Determine the (X, Y) coordinate at the center of the cell enclosing the given text.  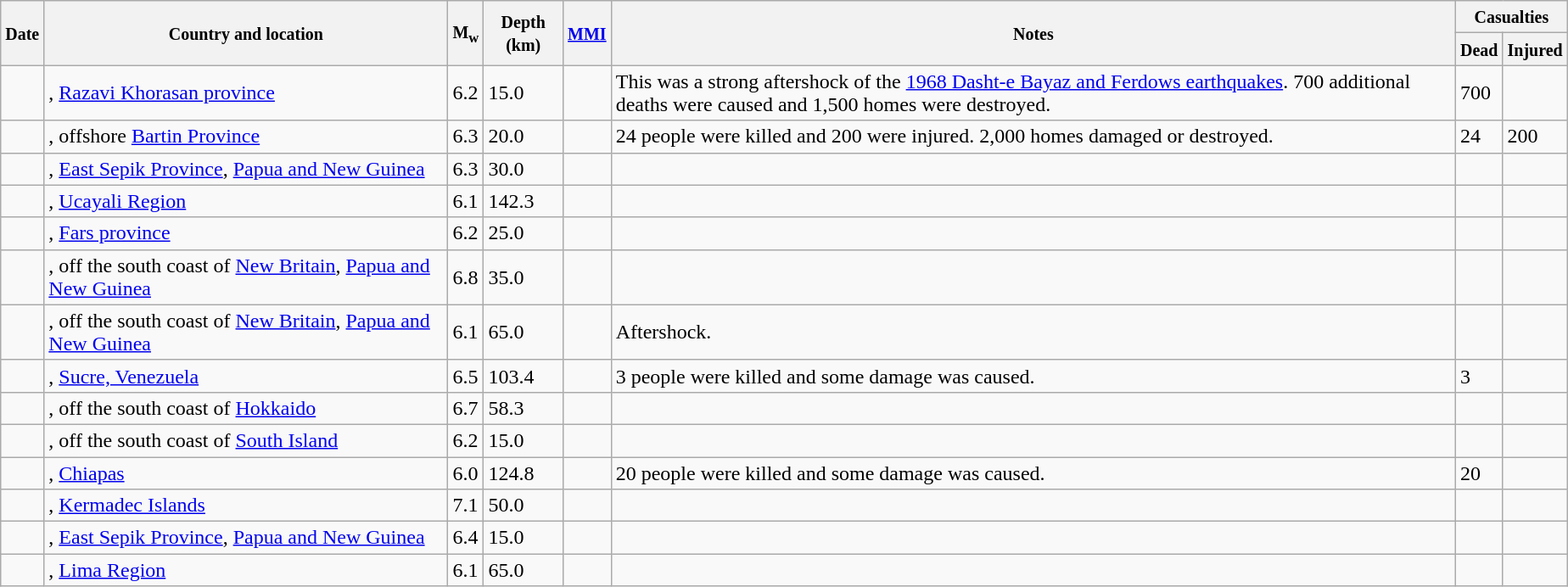
20 (1479, 472)
50.0 (524, 506)
142.3 (524, 201)
30.0 (524, 169)
6.4 (466, 538)
MMI (587, 33)
700 (1479, 93)
6.8 (466, 277)
20 people were killed and some damage was caused. (1033, 472)
24 (1479, 137)
20.0 (524, 137)
3 people were killed and some damage was caused. (1033, 376)
, Fars province (246, 233)
Aftershock. (1033, 333)
Country and location (246, 33)
Date (22, 33)
This was a strong aftershock of the 1968 Dasht-e Bayaz and Ferdows earthquakes. 700 additional deaths were caused and 1,500 homes were destroyed. (1033, 93)
24 people were killed and 200 were injured. 2,000 homes damaged or destroyed. (1033, 137)
, Lima Region (246, 570)
6.5 (466, 376)
124.8 (524, 472)
Dead (1479, 49)
6.0 (466, 472)
200 (1535, 137)
, offshore Bartin Province (246, 137)
35.0 (524, 277)
, Chiapas (246, 472)
Mw (466, 33)
103.4 (524, 376)
, Razavi Khorasan province (246, 93)
6.7 (466, 408)
3 (1479, 376)
Casualties (1511, 17)
, Sucre, Venezuela (246, 376)
Notes (1033, 33)
Depth (km) (524, 33)
58.3 (524, 408)
, off the south coast of Hokkaido (246, 408)
Injured (1535, 49)
, off the south coast of South Island (246, 440)
7.1 (466, 506)
, Ucayali Region (246, 201)
25.0 (524, 233)
, Kermadec Islands (246, 506)
